Pinpoint the cell where the given text exists, returning its (x, y) midpoint coordinate. 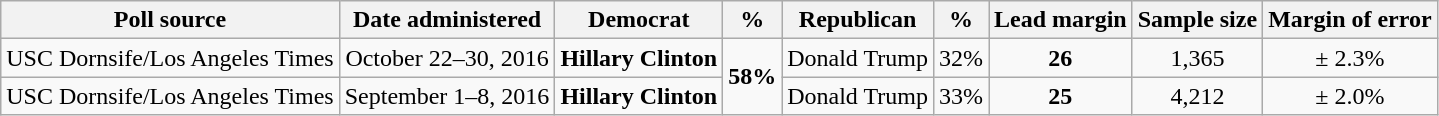
± 2.3% (1350, 58)
Margin of error (1350, 20)
Democrat (639, 20)
33% (960, 96)
Poll source (170, 20)
Lead margin (1060, 20)
October 22–30, 2016 (447, 58)
58% (752, 77)
September 1–8, 2016 (447, 96)
Date administered (447, 20)
25 (1060, 96)
Republican (858, 20)
Sample size (1197, 20)
1,365 (1197, 58)
32% (960, 58)
± 2.0% (1350, 96)
4,212 (1197, 96)
26 (1060, 58)
